Identify which cell holds the provided text, then report its [X, Y] central coordinate. 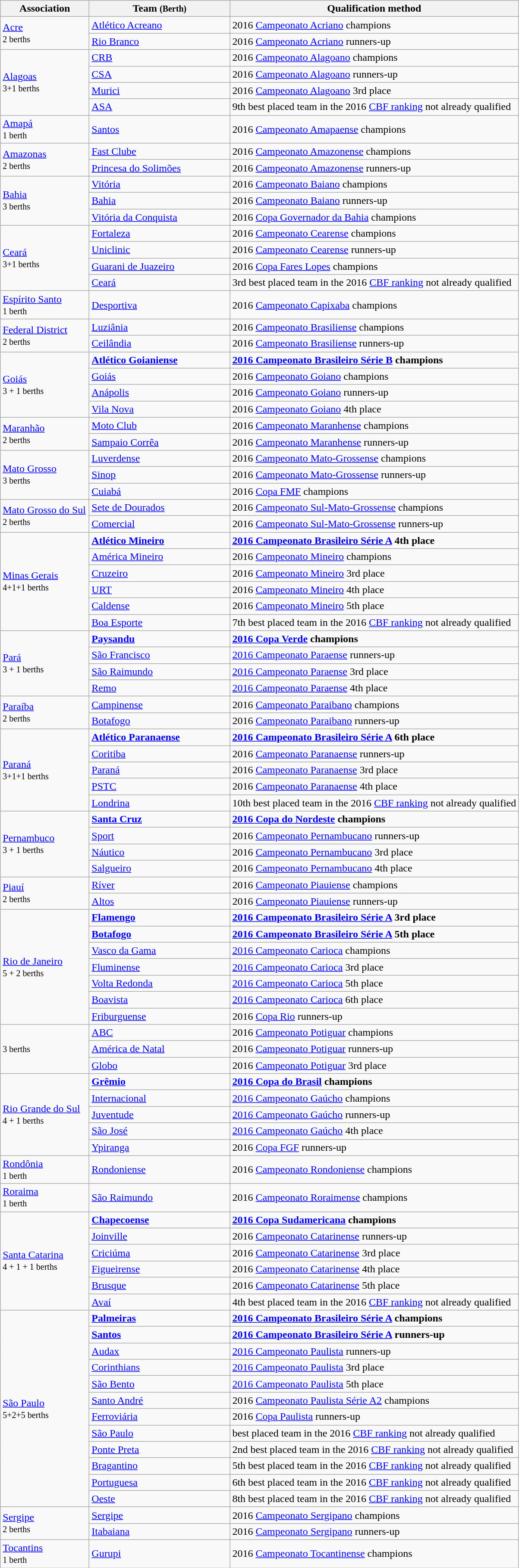
2016 Campeonato Carioca 6th place [374, 1000]
2016 Campeonato Paranaense 3rd place [374, 770]
2016 Campeonato Mineiro champions [374, 557]
2016 Campeonato Maranhense runners-up [374, 442]
Campinense [160, 704]
Brusque [160, 1285]
2016 Copa Fares Lopes champions [374, 266]
2016 Campeonato Alagoano champions [374, 58]
Atlético Acreano [160, 25]
2016 Campeonato Potiguar runners-up [374, 1049]
Minas Gerais 4+1+1 berths [45, 581]
2016 Campeonato Tocantinense champions [374, 1553]
Maranhão2 berths [45, 434]
Remo [160, 688]
2016 Campeonato Carioca champions [374, 950]
2016 Campeonato Brasileiro Série A 3rd place [374, 918]
Gurupi [160, 1553]
2016 Copa do Brasil champions [374, 1082]
Association [45, 9]
CRB [160, 58]
Londrina [160, 803]
Amapá1 berth [45, 129]
Fluminense [160, 967]
Pernambuco3 + 1 berths [45, 844]
Portuguesa [160, 1482]
Roraima1 berth [45, 1197]
2016 Copa FMF champions [374, 491]
Cuiabá [160, 491]
Vasco da Gama [160, 950]
Pará3 + 1 berths [45, 663]
Acre2 berths [45, 33]
Ypiranga [160, 1147]
Sete de Dourados [160, 508]
Volta Redonda [160, 983]
Goiás3 + 1 berths [45, 384]
Altos [160, 901]
2016 Campeonato Brasileiro Série A 4th place [374, 540]
7th best placed team in the 2016 CBF ranking not already qualified [374, 622]
2016 Campeonato Brasileiro Série A 6th place [374, 737]
2016 Campeonato Pernambucano 3rd place [374, 852]
9th best placed team in the 2016 CBF ranking not already qualified [374, 107]
Ceilândia [160, 344]
2016 Campeonato Baiano runners-up [374, 200]
2016 Campeonato Cearense runners-up [374, 250]
Oeste [160, 1499]
2016 Campeonato Rondoniense champions [374, 1170]
2016 Campeonato Capixaba champions [374, 305]
2016 Campeonato Sergipano champions [374, 1515]
2016 Copa Verde champions [374, 639]
2016 Campeonato Goiano runners-up [374, 393]
2016 Campeonato Amazonense champions [374, 151]
Rondoniense [160, 1170]
Cruzeiro [160, 573]
2016 Campeonato Mato-Grossense runners-up [374, 475]
Rio Grande do Sul4 + 1 berths [45, 1115]
2016 Campeonato Baiano champions [374, 184]
2016 Campeonato Catarinense 3rd place [374, 1253]
2016 Campeonato Acriano champions [374, 25]
São Paulo [160, 1433]
2016 Campeonato Mineiro 4th place [374, 590]
Rondônia1 berth [45, 1170]
2016 Copa Rio runners-up [374, 1016]
2016 Campeonato Alagoano 3rd place [374, 91]
2016 Campeonato Mineiro 3rd place [374, 573]
ABC [160, 1033]
Palmeiras [160, 1318]
Piauí2 berths [45, 893]
2016 Campeonato Brasileiro Série A champions [374, 1318]
Tocantins1 berth [45, 1553]
Moto Club [160, 425]
Ríver [160, 885]
2016 Campeonato Brasiliense champions [374, 327]
2016 Campeonato Paraibano champions [374, 704]
2016 Campeonato Paraense runners-up [374, 655]
2016 Campeonato Potiguar champions [374, 1033]
2016 Campeonato Maranhense champions [374, 425]
Criciúma [160, 1253]
2nd best placed team in the 2016 CBF ranking not already qualified [374, 1449]
Fortaleza [160, 234]
Sport [160, 836]
América de Natal [160, 1049]
Sampaio Corrêa [160, 442]
Joinville [160, 1236]
Sergipe2 berths [45, 1523]
2016 Campeonato Brasileiro Série B champions [374, 360]
2016 Campeonato Sul-Mato-Grossense champions [374, 508]
Rio Branco [160, 41]
Santa Catarina 4 + 1 + 1 berths [45, 1261]
Bragantino [160, 1466]
Team (Berth) [160, 9]
3rd best placed team in the 2016 CBF ranking not already qualified [374, 283]
Atlético Paranaense [160, 737]
Uniclinic [160, 250]
2016 Campeonato Mineiro 5th place [374, 606]
2016 Campeonato Brasileiro Série A runners-up [374, 1335]
Luziânia [160, 327]
Comercial [160, 524]
Sinop [160, 475]
2016 Campeonato Paulista runners-up [374, 1351]
Paysandu [160, 639]
Anápolis [160, 393]
Audax [160, 1351]
Salgueiro [160, 868]
4th best placed team in the 2016 CBF ranking not already qualified [374, 1302]
2016 Campeonato Catarinense 4th place [374, 1269]
São Francisco [160, 655]
Espírito Santo 1 berth [45, 305]
Fast Clube [160, 151]
best placed team in the 2016 CBF ranking not already qualified [374, 1433]
Mato Grosso do Sul 2 berths [45, 516]
2016 Campeonato Amazonense runners-up [374, 168]
2016 Campeonato Brasiliense runners-up [374, 344]
Paraná [160, 770]
CSA [160, 74]
2016 Campeonato Cearense champions [374, 234]
2016 Campeonato Gaúcho runners-up [374, 1115]
Princesa do Solimões [160, 168]
2016 Campeonato Alagoano runners-up [374, 74]
Santo André [160, 1400]
2016 Campeonato Paranaense runners-up [374, 754]
2016 Campeonato Paranaense 4th place [374, 787]
Amazonas2 berths [45, 159]
2016 Campeonato Carioca 3rd place [374, 967]
São Paulo 5+2+5 berths [45, 1409]
Paraná3+1+1 berths [45, 770]
Ponte Preta [160, 1449]
Globo [160, 1065]
2016 Campeonato Paraense 4th place [374, 688]
2016 Campeonato Sergipano runners-up [374, 1531]
2016 Campeonato Piauiense runners-up [374, 901]
Rio de Janeiro5 + 2 berths [45, 967]
Itabaiana [160, 1531]
2016 Campeonato Paulista Série A2 champions [374, 1400]
2016 Campeonato Roraimense champions [374, 1197]
2016 Campeonato Piauiense champions [374, 885]
Friburguense [160, 1016]
2016 Copa Governador da Bahia champions [374, 217]
2016 Campeonato Paulista 5th place [374, 1384]
Federal District2 berths [45, 335]
2016 Copa Sudamericana champions [374, 1220]
Murici [160, 91]
2016 Campeonato Pernambucano 4th place [374, 868]
Corinthians [160, 1368]
Coritiba [160, 754]
2016 Campeonato Gaúcho champions [374, 1098]
Boa Esporte [160, 622]
Boavista [160, 1000]
Bahia3 berths [45, 200]
ASA [160, 107]
Caldense [160, 606]
Santa Cruz [160, 819]
Ferroviária [160, 1417]
Vila Nova [160, 409]
Vitória [160, 184]
2016 Campeonato Mato-Grossense champions [374, 458]
2016 Campeonato Paraense 3rd place [374, 672]
Figueirense [160, 1269]
3 berths [45, 1049]
2016 Copa do Nordeste champions [374, 819]
5th best placed team in the 2016 CBF ranking not already qualified [374, 1466]
Ceará [160, 283]
2016 Copa FGF runners-up [374, 1147]
2016 Campeonato Pernambucano runners-up [374, 836]
8th best placed team in the 2016 CBF ranking not already qualified [374, 1499]
PSTC [160, 787]
Luverdense [160, 458]
2016 Copa Paulista runners-up [374, 1417]
2016 Campeonato Carioca 5th place [374, 983]
Juventude [160, 1115]
Atlético Mineiro [160, 540]
2016 Campeonato Gaúcho 4th place [374, 1131]
Ceará3+1 berths [45, 258]
Vitória da Conquista [160, 217]
10th best placed team in the 2016 CBF ranking not already qualified [374, 803]
Chapecoense [160, 1220]
Alagoas3+1 berths [45, 82]
Atlético Goianiense [160, 360]
Bahia [160, 200]
Guarani de Juazeiro [160, 266]
2016 Campeonato Potiguar 3rd place [374, 1065]
2016 Campeonato Paraibano runners-up [374, 721]
6th best placed team in the 2016 CBF ranking not already qualified [374, 1482]
2016 Campeonato Goiano champions [374, 376]
2016 Campeonato Goiano 4th place [374, 409]
Grêmio [160, 1082]
2016 Campeonato Sul-Mato-Grossense runners-up [374, 524]
Internacional [160, 1098]
Desportiva [160, 305]
América Mineiro [160, 557]
Avaí [160, 1302]
2016 Campeonato Amapaense champions [374, 129]
Goiás [160, 376]
Qualification method [374, 9]
Flamengo [160, 918]
2016 Campeonato Catarinense runners-up [374, 1236]
2016 Campeonato Acriano runners-up [374, 41]
2016 Campeonato Catarinense 5th place [374, 1285]
2016 Campeonato Paulista 3rd place [374, 1368]
São José [160, 1131]
Paraíba2 berths [45, 712]
Mato Grosso3 berths [45, 475]
Sergipe [160, 1515]
Náutico [160, 852]
2016 Campeonato Brasileiro Série A 5th place [374, 934]
URT [160, 590]
São Bento [160, 1384]
